Locate the cell with the specified text and output its [X, Y] center coordinate. 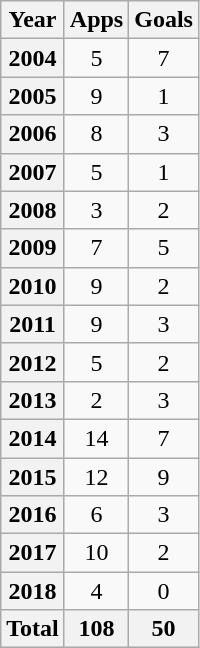
Apps [96, 20]
Total [33, 629]
2004 [33, 58]
10 [96, 553]
14 [96, 438]
2008 [33, 210]
2010 [33, 286]
2016 [33, 515]
4 [96, 591]
2012 [33, 362]
2015 [33, 477]
2014 [33, 438]
0 [164, 591]
8 [96, 134]
2011 [33, 324]
50 [164, 629]
2007 [33, 172]
6 [96, 515]
2017 [33, 553]
2006 [33, 134]
Goals [164, 20]
108 [96, 629]
2005 [33, 96]
2009 [33, 248]
12 [96, 477]
2013 [33, 400]
2018 [33, 591]
Year [33, 20]
